Return the (x, y) coordinate for the center point of the cell that contains the specified text.  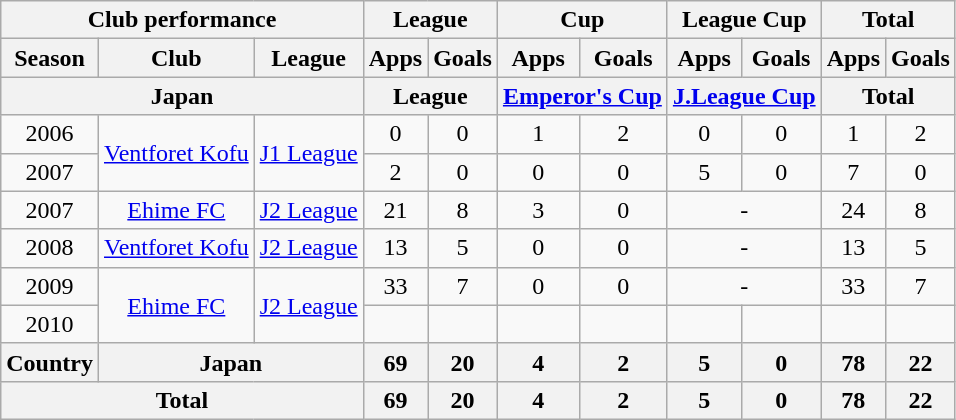
24 (853, 210)
2006 (50, 134)
Club (176, 58)
Club performance (182, 20)
2008 (50, 248)
J1 League (308, 153)
21 (395, 210)
Emperor's Cup (582, 96)
J.League Cup (744, 96)
Season (50, 58)
3 (538, 210)
2010 (50, 324)
2009 (50, 286)
League Cup (744, 20)
Country (50, 362)
Cup (582, 20)
